Capture the cell that displays the provided text and extract its (x, y) central coordinate. 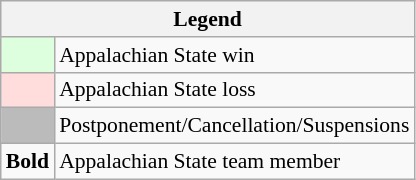
Legend (208, 19)
Appalachian State win (234, 55)
Postponement/Cancellation/Suspensions (234, 126)
Appalachian State team member (234, 162)
Bold (28, 162)
Appalachian State loss (234, 90)
